Pinpoint the cell where the given text exists, returning its [X, Y] midpoint coordinate. 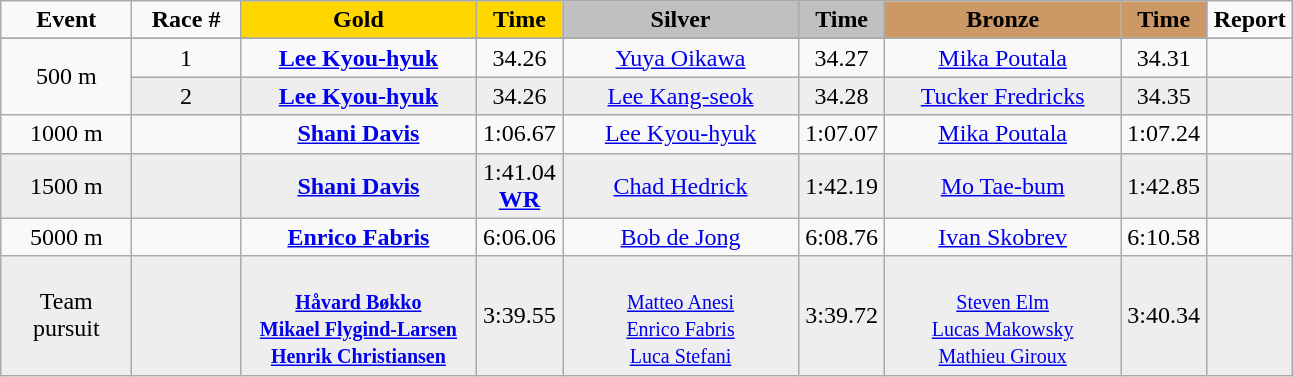
1500 m [66, 186]
1000 m [66, 134]
Event [66, 20]
34.28 [842, 96]
Team pursuit [66, 316]
1:07.07 [842, 134]
34.31 [1164, 58]
Report [1250, 20]
3:39.55 [519, 316]
3:40.34 [1164, 316]
Gold [358, 20]
6:10.58 [1164, 237]
Mo Tae-bum [1003, 186]
2 [186, 96]
6:06.06 [519, 237]
34.27 [842, 58]
Matteo AnesiEnrico FabrisLuca Stefani [680, 316]
1 [186, 58]
Race # [186, 20]
Chad Hedrick [680, 186]
1:41.04WR [519, 186]
6:08.76 [842, 237]
Bob de Jong [680, 237]
Enrico Fabris [358, 237]
1:42.19 [842, 186]
1:06.67 [519, 134]
1:42.85 [1164, 186]
Bronze [1003, 20]
Ivan Skobrev [1003, 237]
34.35 [1164, 96]
3:39.72 [842, 316]
Tucker Fredricks [1003, 96]
500 m [66, 77]
1:07.24 [1164, 134]
Steven ElmLucas MakowskyMathieu Giroux [1003, 316]
Silver [680, 20]
5000 m [66, 237]
Yuya Oikawa [680, 58]
Håvard BøkkoMikael Flygind-LarsenHenrik Christiansen [358, 316]
Lee Kang-seok [680, 96]
